Identify which cell holds the provided text, then report its [X, Y] central coordinate. 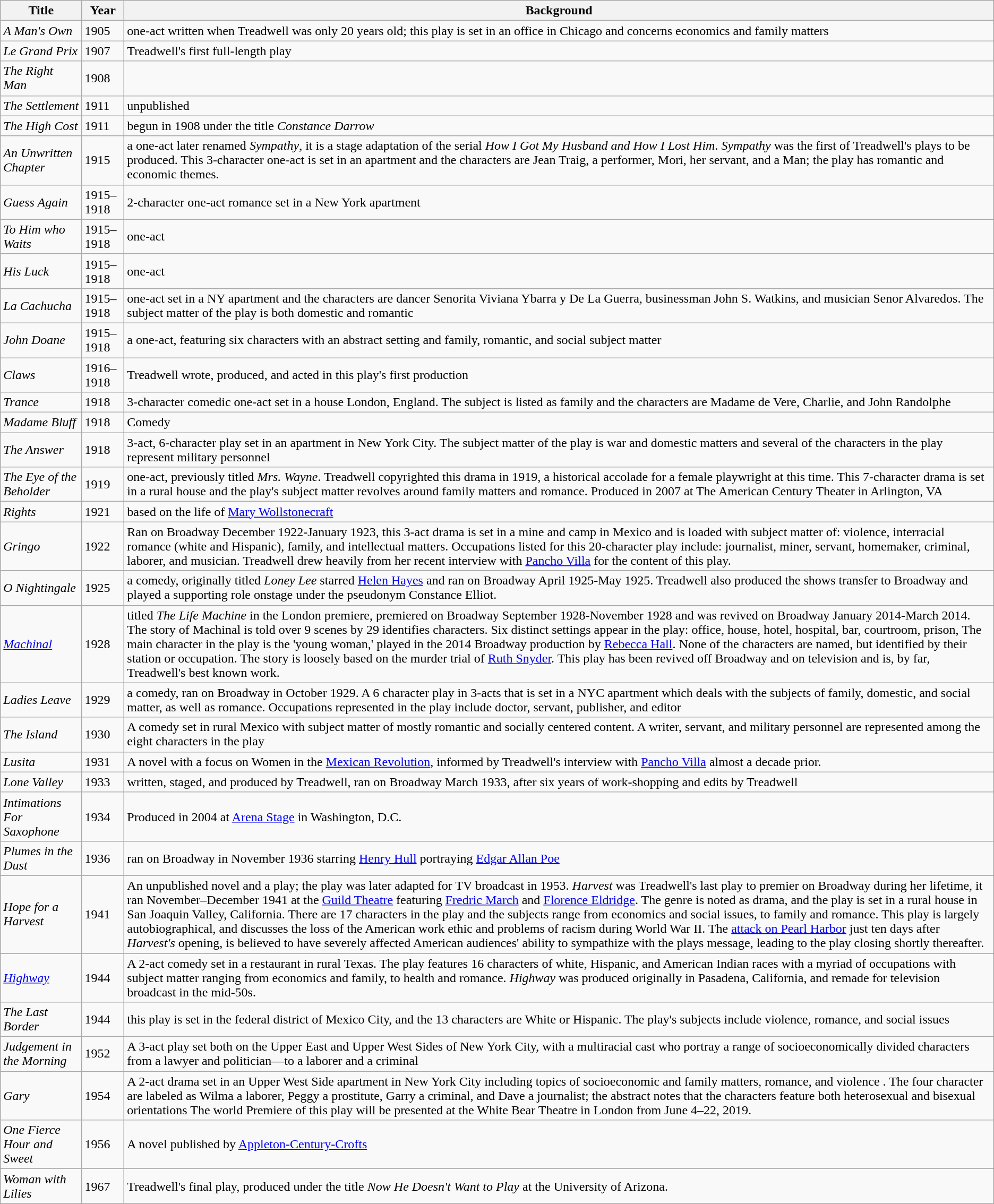
Lone Valley [41, 782]
The Answer [41, 450]
Plumes in the Dust [41, 858]
Gary [41, 1096]
1915 [103, 160]
1905 [103, 31]
based on the life of Mary Wollstonecraft [559, 512]
1908 [103, 79]
one-act written when Treadwell was only 20 years old; this play is set in an office in Chicago and concerns economics and family matters [559, 31]
Treadwell's first full-length play [559, 51]
1956 [103, 1145]
unpublished [559, 106]
1954 [103, 1096]
Woman with Lilies [41, 1186]
Machinal [41, 644]
Guess Again [41, 202]
La Cachucha [41, 306]
Title [41, 11]
1907 [103, 51]
Treadwell wrote, produced, and acted in this play's first production [559, 375]
1922 [103, 546]
begun in 1908 under the title Constance Darrow [559, 126]
A novel with a focus on Women in the Mexican Revolution, informed by Treadwell's interview with Pancho Villa almost a decade prior. [559, 762]
Highway [41, 978]
1925 [103, 588]
A Man's Own [41, 31]
1919 [103, 484]
1930 [103, 735]
Le Grand Prix [41, 51]
To Him who Waits [41, 237]
His Luck [41, 271]
ran on Broadway in November 1936 starring Henry Hull portraying Edgar Allan Poe [559, 858]
The Eye of the Beholder [41, 484]
Hope for a Harvest [41, 914]
1934 [103, 816]
1928 [103, 644]
Comedy [559, 423]
The Right Man [41, 79]
a one-act, featuring six characters with an abstract setting and family, romantic, and social subject matter [559, 340]
John Doane [41, 340]
1921 [103, 512]
A novel published by Appleton-Century-Crofts [559, 1145]
Background [559, 11]
Treadwell's final play, produced under the title Now He Doesn't Want to Play at the University of Arizona. [559, 1186]
Year [103, 11]
Produced in 2004 at Arena Stage in Washington, D.C. [559, 816]
Gringo [41, 546]
Madame Bluff [41, 423]
The Settlement [41, 106]
1952 [103, 1054]
Rights [41, 512]
written, staged, and produced by Treadwell, ran on Broadway March 1933, after six years of work-shopping and edits by Treadwell [559, 782]
Ladies Leave [41, 700]
1936 [103, 858]
Lusita [41, 762]
Claws [41, 375]
1929 [103, 700]
1933 [103, 782]
O Nightingale [41, 588]
Intimations For Saxophone [41, 816]
2-character one-act romance set in a New York apartment [559, 202]
An Unwritten Chapter [41, 160]
The Island [41, 735]
1941 [103, 914]
1931 [103, 762]
Judgement in the Morning [41, 1054]
1967 [103, 1186]
Trance [41, 402]
One Fierce Hour and Sweet [41, 1145]
The High Cost [41, 126]
The Last Border [41, 1019]
1916–1918 [103, 375]
